Search for the cell housing the specified text and yield its (x, y) center coordinate. 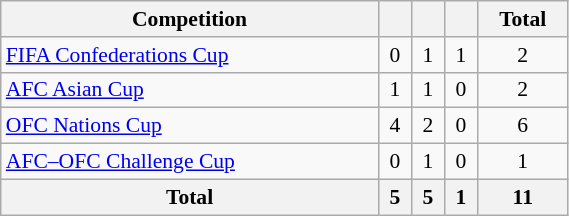
OFC Nations Cup (190, 126)
11 (522, 197)
AFC–OFC Challenge Cup (190, 162)
Competition (190, 19)
4 (394, 126)
6 (522, 126)
AFC Asian Cup (190, 90)
FIFA Confederations Cup (190, 55)
